Provide the [X, Y] coordinate of the cell's center where the given text is located.  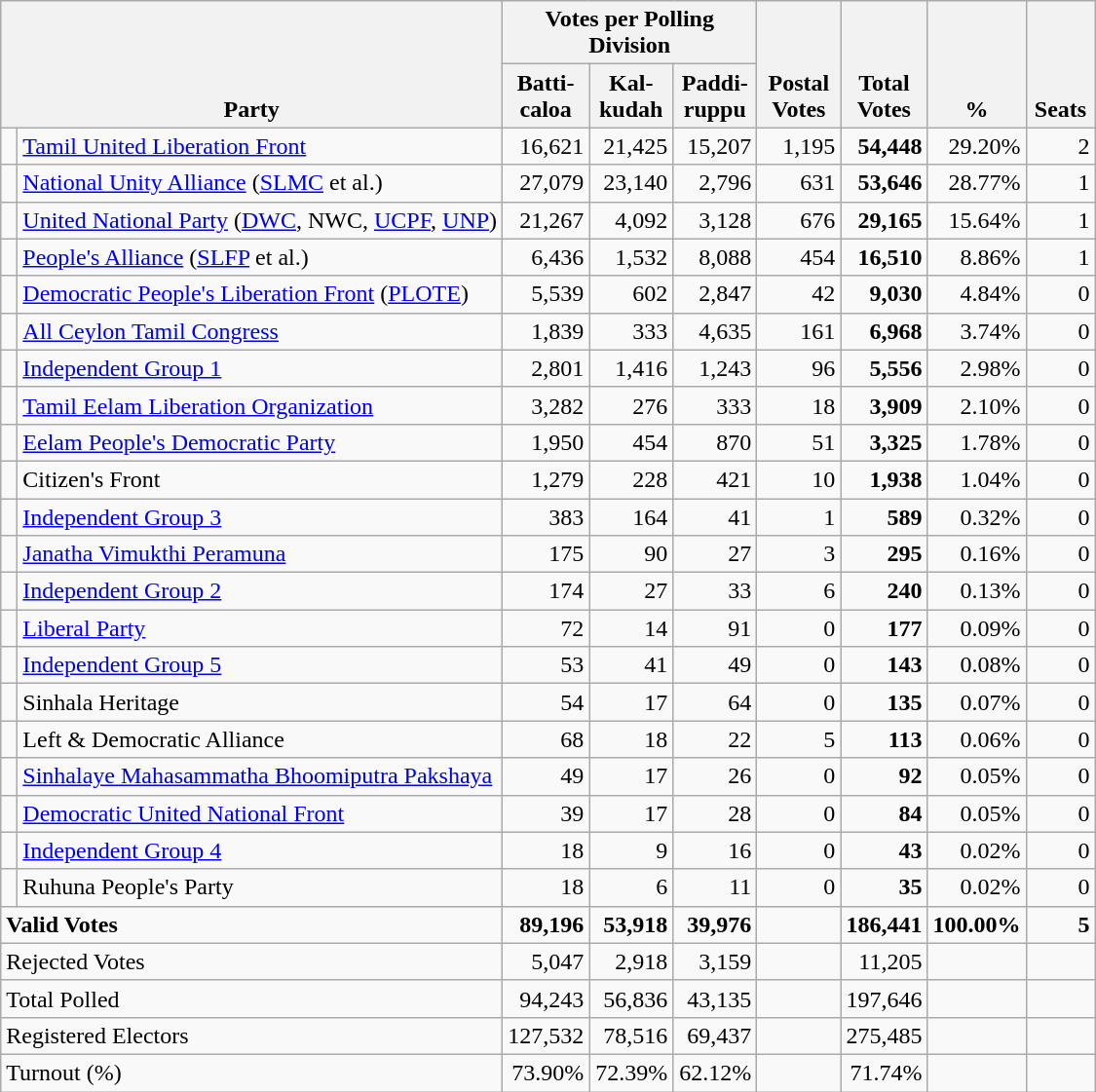
135 [885, 702]
2,801 [546, 368]
11 [715, 887]
1,532 [631, 257]
3,128 [715, 220]
Votes per Polling Division [629, 33]
91 [715, 628]
11,205 [885, 961]
27,079 [546, 183]
3 [799, 554]
Independent Group 4 [260, 850]
Independent Group 1 [260, 368]
240 [885, 591]
Eelam People's Democratic Party [260, 442]
1,416 [631, 368]
Party [251, 64]
1,938 [885, 479]
3,909 [885, 405]
96 [799, 368]
421 [715, 479]
197,646 [885, 998]
Independent Group 2 [260, 591]
0.06% [976, 739]
21,267 [546, 220]
84 [885, 813]
1,243 [715, 368]
589 [885, 517]
186,441 [885, 924]
53 [546, 665]
68 [546, 739]
16,621 [546, 146]
6,968 [885, 331]
Total Votes [885, 64]
69,437 [715, 1036]
Janatha Vimukthi Peramuna [260, 554]
275,485 [885, 1036]
1,839 [546, 331]
631 [799, 183]
Kal-kudah [631, 95]
72.39% [631, 1073]
43,135 [715, 998]
Ruhuna People's Party [260, 887]
All Ceylon Tamil Congress [260, 331]
16 [715, 850]
164 [631, 517]
94,243 [546, 998]
National Unity Alliance (SLMC et al.) [260, 183]
676 [799, 220]
174 [546, 591]
295 [885, 554]
2,796 [715, 183]
Citizen's Front [260, 479]
276 [631, 405]
602 [631, 294]
3,325 [885, 442]
26 [715, 776]
28.77% [976, 183]
78,516 [631, 1036]
Democratic United National Front [260, 813]
15,207 [715, 146]
14 [631, 628]
Independent Group 3 [260, 517]
177 [885, 628]
21,425 [631, 146]
16,510 [885, 257]
Rejected Votes [251, 961]
54,448 [885, 146]
0.09% [976, 628]
Total Polled [251, 998]
28 [715, 813]
People's Alliance (SLFP et al.) [260, 257]
127,532 [546, 1036]
54 [546, 702]
29.20% [976, 146]
Tamil United Liberation Front [260, 146]
PostalVotes [799, 64]
Paddi-ruppu [715, 95]
5,556 [885, 368]
870 [715, 442]
9,030 [885, 294]
92 [885, 776]
53,646 [885, 183]
35 [885, 887]
100.00% [976, 924]
89,196 [546, 924]
22 [715, 739]
43 [885, 850]
228 [631, 479]
3.74% [976, 331]
73.90% [546, 1073]
8,088 [715, 257]
161 [799, 331]
42 [799, 294]
8.86% [976, 257]
90 [631, 554]
Turnout (%) [251, 1073]
Left & Democratic Alliance [260, 739]
Democratic People's Liberation Front (PLOTE) [260, 294]
39 [546, 813]
2.10% [976, 405]
383 [546, 517]
Seats [1060, 64]
1.04% [976, 479]
Tamil Eelam Liberation Organization [260, 405]
1,950 [546, 442]
175 [546, 554]
113 [885, 739]
Valid Votes [251, 924]
3,282 [546, 405]
United National Party (DWC, NWC, UCPF, UNP) [260, 220]
9 [631, 850]
0.32% [976, 517]
51 [799, 442]
0.16% [976, 554]
71.74% [885, 1073]
33 [715, 591]
0.13% [976, 591]
15.64% [976, 220]
Sinhala Heritage [260, 702]
4,092 [631, 220]
Sinhalaye Mahasammatha Bhoomiputra Pakshaya [260, 776]
53,918 [631, 924]
62.12% [715, 1073]
10 [799, 479]
39,976 [715, 924]
0.07% [976, 702]
3,159 [715, 961]
2 [1060, 146]
56,836 [631, 998]
143 [885, 665]
0.08% [976, 665]
Registered Electors [251, 1036]
1,279 [546, 479]
Batti-caloa [546, 95]
2,918 [631, 961]
72 [546, 628]
23,140 [631, 183]
2.98% [976, 368]
6,436 [546, 257]
2,847 [715, 294]
Independent Group 5 [260, 665]
Liberal Party [260, 628]
1,195 [799, 146]
5,047 [546, 961]
% [976, 64]
4.84% [976, 294]
29,165 [885, 220]
64 [715, 702]
5,539 [546, 294]
4,635 [715, 331]
1.78% [976, 442]
